Pinpoint the cell where the given text exists, returning its [X, Y] midpoint coordinate. 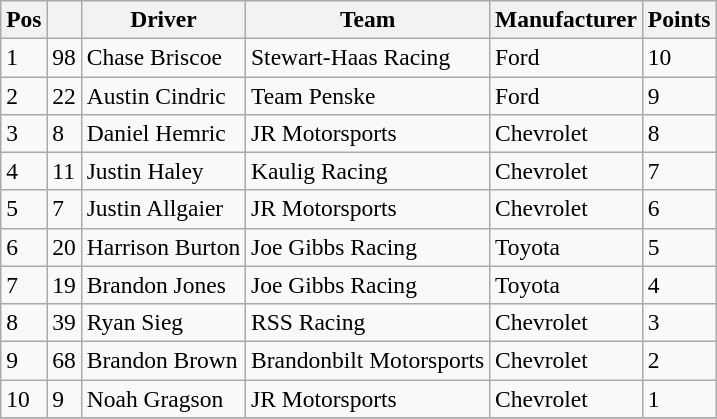
Brandonbilt Motorsports [368, 360]
Stewart-Haas Racing [368, 57]
Brandon Jones [163, 285]
Pos [24, 19]
RSS Racing [368, 322]
Points [679, 19]
Driver [163, 19]
39 [64, 322]
98 [64, 57]
Manufacturer [566, 19]
22 [64, 95]
Team Penske [368, 95]
Chase Briscoe [163, 57]
Justin Haley [163, 171]
20 [64, 247]
Ryan Sieg [163, 322]
68 [64, 360]
Team [368, 19]
Justin Allgaier [163, 209]
Austin Cindric [163, 95]
Harrison Burton [163, 247]
Kaulig Racing [368, 171]
Noah Gragson [163, 398]
11 [64, 171]
Daniel Hemric [163, 133]
Brandon Brown [163, 360]
19 [64, 285]
